Find where the given text appears and provide that cell's center as (x, y) coordinate. 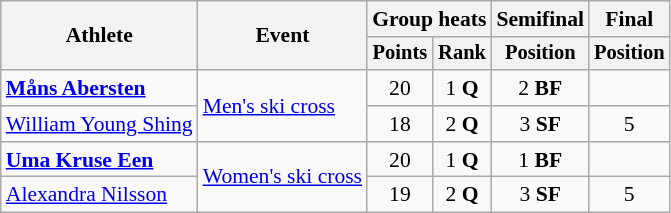
Men's ski cross (282, 106)
Final (629, 19)
Group heats (429, 19)
Women's ski cross (282, 178)
Points (400, 54)
18 (400, 124)
Alexandra Nilsson (100, 195)
Måns Abersten (100, 88)
Athlete (100, 36)
Semifinal (540, 19)
19 (400, 195)
1 BF (540, 160)
Event (282, 36)
2 BF (540, 88)
Uma Kruse Een (100, 160)
Rank (462, 54)
William Young Shing (100, 124)
